For the text-containing cell, return its midpoint in [X, Y] coordinate format. 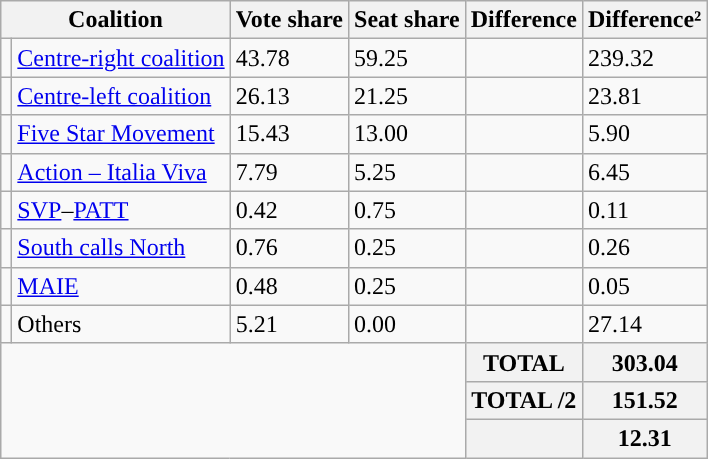
5.90 [644, 134]
239.32 [644, 58]
Seat share [408, 20]
21.25 [408, 96]
0.00 [408, 324]
0.26 [644, 248]
Difference [524, 20]
13.00 [408, 134]
TOTAL [524, 362]
5.25 [408, 172]
5.21 [289, 324]
Action – Italia Viva [121, 172]
12.31 [644, 438]
Difference² [644, 20]
23.81 [644, 96]
Centre-left coalition [121, 96]
Coalition [116, 20]
27.14 [644, 324]
43.78 [289, 58]
Centre-right coalition [121, 58]
Five Star Movement [121, 134]
0.42 [289, 210]
6.45 [644, 172]
Vote share [289, 20]
0.05 [644, 286]
0.75 [408, 210]
303.04 [644, 362]
0.48 [289, 286]
MAIE [121, 286]
0.11 [644, 210]
7.79 [289, 172]
Others [121, 324]
15.43 [289, 134]
59.25 [408, 58]
151.52 [644, 400]
0.76 [289, 248]
TOTAL /2 [524, 400]
South calls North [121, 248]
SVP–PATT [121, 210]
26.13 [289, 96]
